Extract the [x, y] coordinate from the center of the cell holding the provided text.  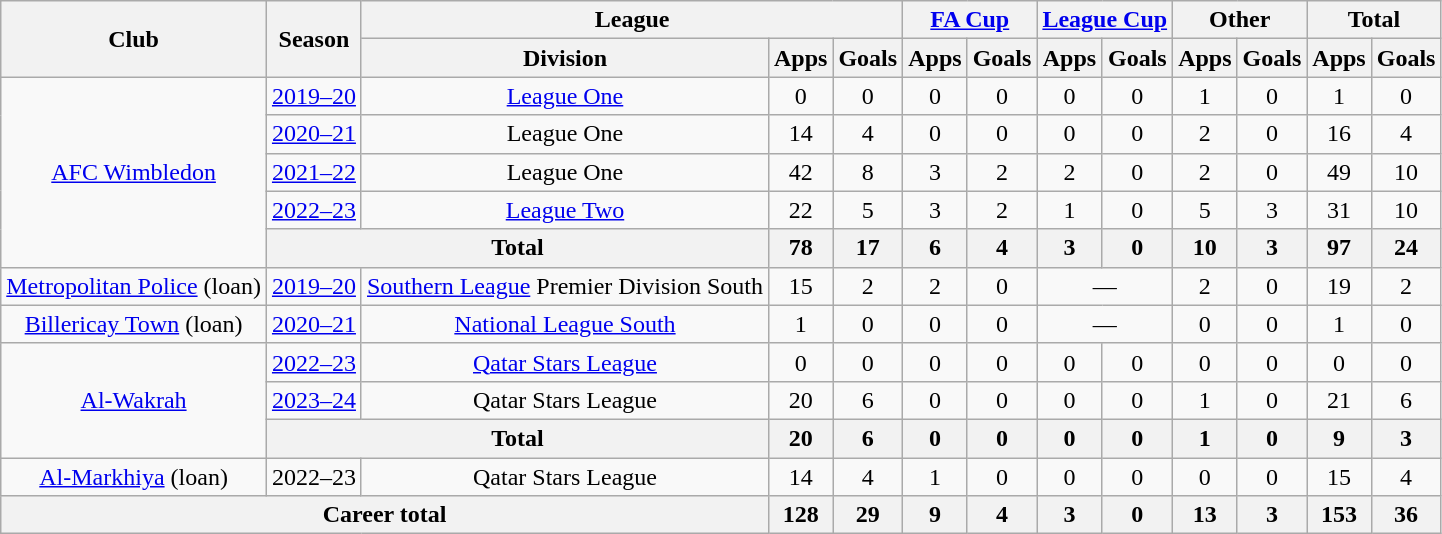
42 [800, 172]
24 [1406, 248]
13 [1205, 515]
Al-Markhiya (loan) [134, 477]
League Cup [1105, 20]
21 [1339, 400]
League Two [564, 210]
Billericay Town (loan) [134, 324]
19 [1339, 286]
49 [1339, 172]
36 [1406, 515]
Southern League Premier Division South [564, 286]
Division [564, 58]
97 [1339, 248]
Other [1240, 20]
2023–24 [314, 400]
29 [868, 515]
22 [800, 210]
2021–22 [314, 172]
153 [1339, 515]
Al-Wakrah [134, 400]
Club [134, 39]
Metropolitan Police (loan) [134, 286]
AFC Wimbledon [134, 172]
Career total [385, 515]
17 [868, 248]
FA Cup [970, 20]
8 [868, 172]
Season [314, 39]
National League South [564, 324]
16 [1339, 134]
128 [800, 515]
League [632, 20]
31 [1339, 210]
78 [800, 248]
